Detect which cell encompasses the target text, then output its (X, Y) center coordinate. 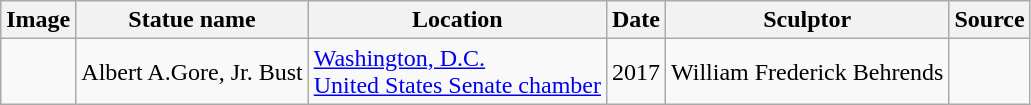
2017 (636, 72)
Sculptor (808, 20)
Statue name (192, 20)
Location (457, 20)
Source (990, 20)
William Frederick Behrends (808, 72)
Albert A.Gore, Jr. Bust (192, 72)
Date (636, 20)
Image (38, 20)
Washington, D.C.United States Senate chamber (457, 72)
